Locate the cell with the specified text and output its [X, Y] center coordinate. 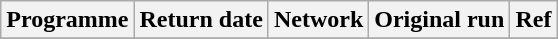
Return date [201, 20]
Ref [534, 20]
Original run [440, 20]
Programme [68, 20]
Network [318, 20]
